Identify which cell holds the provided text, then report its (x, y) central coordinate. 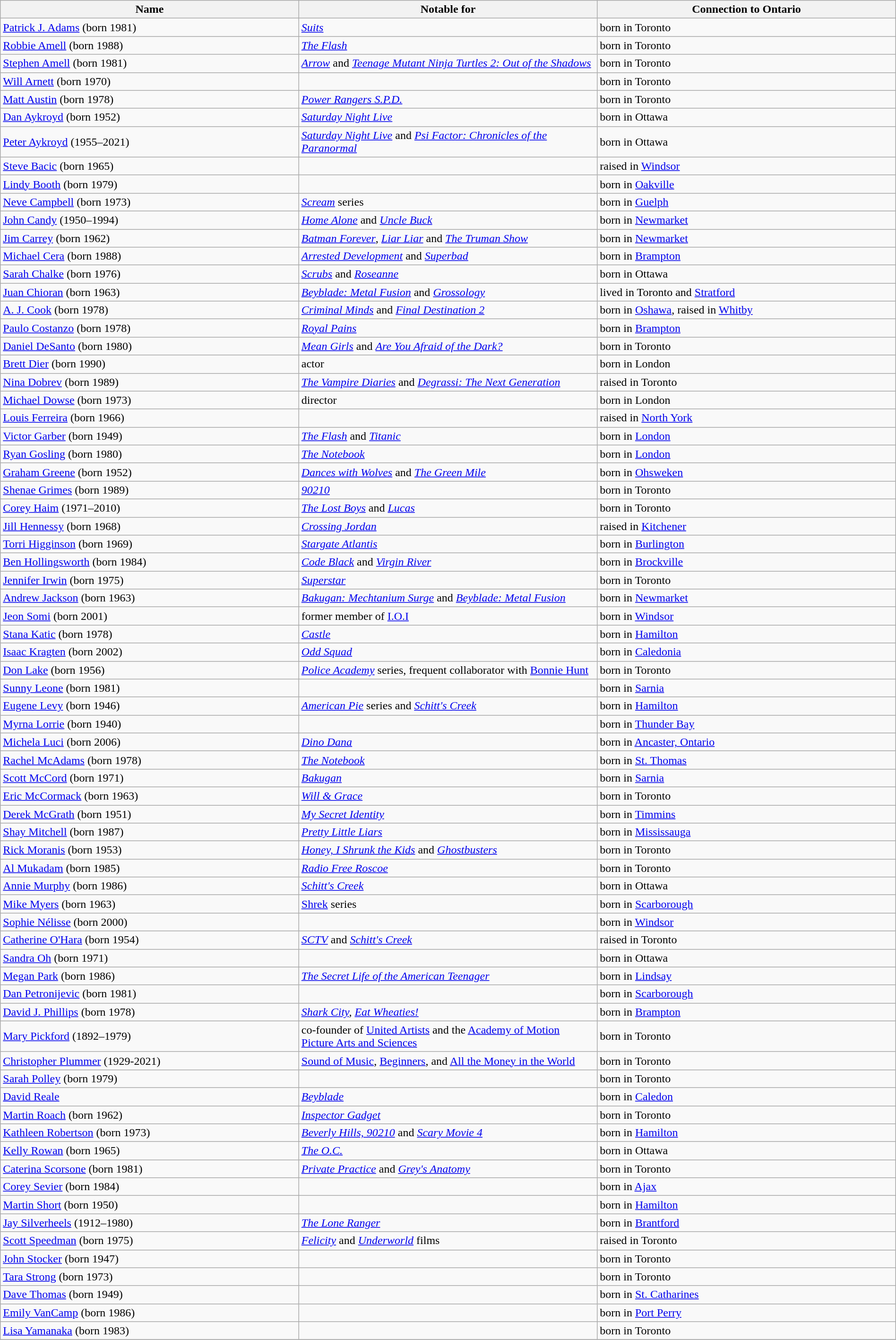
Dan Aykroyd (born 1952) (150, 117)
Jeon Somi (born 2001) (150, 616)
Jennifer Irwin (born 1975) (150, 580)
former member of I.O.I (448, 616)
The O.C. (448, 1151)
Private Practice and Grey's Anatomy (448, 1169)
Rick Moranis (born 1953) (150, 850)
Inspector Gadget (448, 1114)
Catherine O'Hara (born 1954) (150, 940)
The Secret Life of the American Teenager (448, 976)
The Vampire Diaries and Degrassi: The Next Generation (448, 382)
Police Academy series, frequent collaborator with Bonnie Hunt (448, 670)
co-founder of United Artists and the Academy of Motion Picture Arts and Sciences (448, 1036)
raised in Windsor (747, 166)
Beverly Hills, 90210 and Scary Movie 4 (448, 1133)
Scott Speedman (born 1975) (150, 1241)
born in Port Perry (747, 1313)
Name (150, 9)
born in Oshawa, raised in Whitby (747, 310)
Suits (448, 27)
Louis Ferreira (born 1966) (150, 418)
Crossing Jordan (448, 526)
Criminal Minds and Final Destination 2 (448, 310)
Lisa Yamanaka (born 1983) (150, 1331)
born in Brantford (747, 1223)
Caterina Scorsone (born 1981) (150, 1169)
Eugene Levy (born 1946) (150, 706)
Robbie Amell (born 1988) (150, 45)
David Reale (150, 1096)
Notable for (448, 9)
Michael Cera (born 1988) (150, 256)
Andrew Jackson (born 1963) (150, 598)
Matt Austin (born 1978) (150, 99)
Emily VanCamp (born 1986) (150, 1313)
The Lone Ranger (448, 1223)
Beyblade (448, 1096)
Megan Park (born 1986) (150, 976)
Martin Short (born 1950) (150, 1205)
Al Mukadam (born 1985) (150, 868)
Bakugan: Mechtanium Surge and Beyblade: Metal Fusion (448, 598)
Jim Carrey (born 1962) (150, 238)
Dave Thomas (born 1949) (150, 1295)
born in Caledonia (747, 652)
Shrek series (448, 904)
Neve Campbell (born 1973) (150, 202)
Paulo Costanzo (born 1978) (150, 328)
SCTV and Schitt's Creek (448, 940)
90210 (448, 490)
Tara Strong (born 1973) (150, 1277)
Brett Dier (born 1990) (150, 364)
Beyblade: Metal Fusion and Grossology (448, 292)
Ryan Gosling (born 1980) (150, 454)
Honey, I Shrunk the Kids and Ghostbusters (448, 850)
Shay Mitchell (born 1987) (150, 832)
American Pie series and Schitt's Creek (448, 706)
Sarah Chalke (born 1976) (150, 274)
The Flash and Titanic (448, 436)
Home Alone and Uncle Buck (448, 220)
Don Lake (born 1956) (150, 670)
Royal Pains (448, 328)
born in Mississauga (747, 832)
Scott McCord (born 1971) (150, 778)
Jill Hennessy (born 1968) (150, 526)
John Stocker (born 1947) (150, 1259)
Kathleen Robertson (born 1973) (150, 1133)
born in Thunder Bay (747, 724)
born in Lindsay (747, 976)
Isaac Kragten (born 2002) (150, 652)
Scream series (448, 202)
Mary Pickford (1892–1979) (150, 1036)
Will Arnett (born 1970) (150, 81)
Steve Bacic (born 1965) (150, 166)
Juan Chioran (born 1963) (150, 292)
Power Rangers S.P.D. (448, 99)
born in Ajax (747, 1187)
Saturday Night Live (448, 117)
Schitt's Creek (448, 886)
Superstar (448, 580)
Patrick J. Adams (born 1981) (150, 27)
director (448, 400)
Mike Myers (born 1963) (150, 904)
Connection to Ontario (747, 9)
Arrested Development and Superbad (448, 256)
Will & Grace (448, 796)
Sound of Music, Beginners, and All the Money in the World (448, 1061)
Jay Silverheels (1912–1980) (150, 1223)
Odd Squad (448, 652)
Dan Petronijevic (born 1981) (150, 994)
Mean Girls and Are You Afraid of the Dark? (448, 346)
born in Ohsweken (747, 472)
Corey Sevier (born 1984) (150, 1187)
Shenae Grimes (born 1989) (150, 490)
Eric McCormack (born 1963) (150, 796)
Stana Katic (born 1978) (150, 634)
born in St. Thomas (747, 760)
The Lost Boys and Lucas (448, 508)
Daniel DeSanto (born 1980) (150, 346)
Derek McGrath (born 1951) (150, 814)
Castle (448, 634)
Myrna Lorrie (born 1940) (150, 724)
Saturday Night Live and Psi Factor: Chronicles of the Paranormal (448, 142)
The Flash (448, 45)
Sophie Nélisse (born 2000) (150, 922)
Sarah Polley (born 1979) (150, 1079)
Corey Haim (1971–2010) (150, 508)
David J. Phillips (born 1978) (150, 1012)
Arrow and Teenage Mutant Ninja Turtles 2: Out of the Shadows (448, 63)
A. J. Cook (born 1978) (150, 310)
born in St. Catharines (747, 1295)
Code Black and Virgin River (448, 562)
Batman Forever, Liar Liar and The Truman Show (448, 238)
Martin Roach (born 1962) (150, 1114)
Graham Greene (born 1952) (150, 472)
Kelly Rowan (born 1965) (150, 1151)
Rachel McAdams (born 1978) (150, 760)
born in Brockville (747, 562)
Pretty Little Liars (448, 832)
raised in Kitchener (747, 526)
Christopher Plummer (1929-2021) (150, 1061)
Dino Dana (448, 742)
Torri Higginson (born 1969) (150, 544)
Ben Hollingsworth (born 1984) (150, 562)
Radio Free Roscoe (448, 868)
Stargate Atlantis (448, 544)
Peter Aykroyd (1955–2021) (150, 142)
Michael Dowse (born 1973) (150, 400)
Stephen Amell (born 1981) (150, 63)
born in Guelph (747, 202)
born in Caledon (747, 1096)
Sunny Leone (born 1981) (150, 688)
Victor Garber (born 1949) (150, 436)
born in Oakville (747, 184)
Lindy Booth (born 1979) (150, 184)
Sandra Oh (born 1971) (150, 958)
born in Timmins (747, 814)
Nina Dobrev (born 1989) (150, 382)
Felicity and Underworld films (448, 1241)
born in Burlington (747, 544)
Bakugan (448, 778)
My Secret Identity (448, 814)
raised in North York (747, 418)
born in Ancaster, Ontario (747, 742)
actor (448, 364)
Dances with Wolves and The Green Mile (448, 472)
Annie Murphy (born 1986) (150, 886)
Michela Luci (born 2006) (150, 742)
lived in Toronto and Stratford (747, 292)
Scrubs and Roseanne (448, 274)
John Candy (1950–1994) (150, 220)
Shark City, Eat Wheaties! (448, 1012)
